Identify which cell holds the provided text, then report its (x, y) central coordinate. 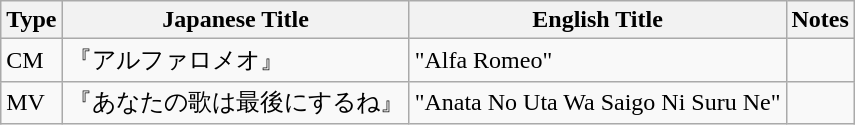
『アルファロメオ』 (236, 60)
『あなたの歌は最後にするね』 (236, 102)
Notes (820, 20)
MV (32, 102)
"Anata No Uta Wa Saigo Ni Suru Ne" (598, 102)
English Title (598, 20)
Type (32, 20)
CM (32, 60)
Japanese Title (236, 20)
"Alfa Romeo" (598, 60)
